Locate the cell with the specified text and output its (x, y) center coordinate. 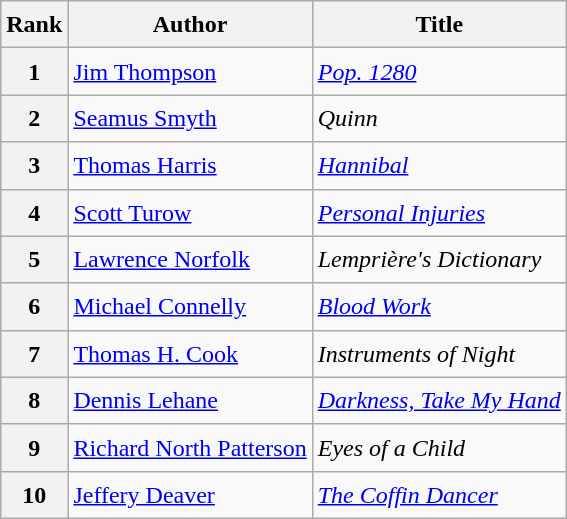
Thomas Harris (190, 166)
5 (34, 260)
Thomas H. Cook (190, 354)
Rank (34, 24)
7 (34, 354)
The Coffin Dancer (439, 494)
1 (34, 72)
2 (34, 118)
9 (34, 448)
Lemprière's Dictionary (439, 260)
8 (34, 400)
Eyes of a Child (439, 448)
3 (34, 166)
Title (439, 24)
Michael Connelly (190, 306)
Quinn (439, 118)
Lawrence Norfolk (190, 260)
Darkness, Take My Hand (439, 400)
Personal Injuries (439, 212)
Instruments of Night (439, 354)
Author (190, 24)
10 (34, 494)
Seamus Smyth (190, 118)
Hannibal (439, 166)
Pop. 1280 (439, 72)
Jeffery Deaver (190, 494)
Jim Thompson (190, 72)
Dennis Lehane (190, 400)
Richard North Patterson (190, 448)
Scott Turow (190, 212)
6 (34, 306)
Blood Work (439, 306)
4 (34, 212)
